Return (x, y) of the center of cell containing provided text 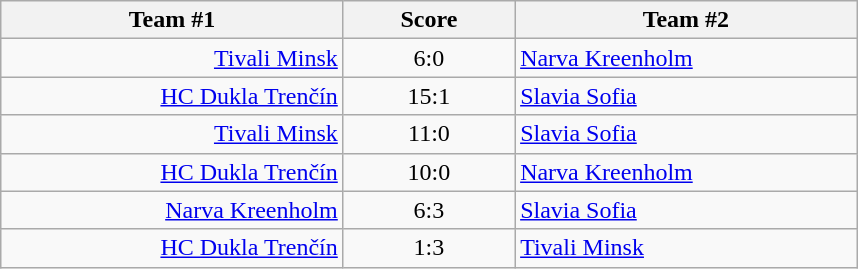
10:0 (428, 172)
Score (428, 20)
11:0 (428, 134)
6:0 (428, 58)
6:3 (428, 210)
15:1 (428, 96)
1:3 (428, 248)
Team #1 (172, 20)
Team #2 (686, 20)
